Return (x, y) of the center of cell containing provided text 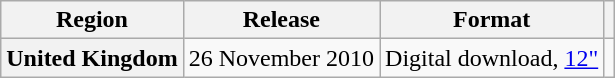
Format (492, 20)
United Kingdom (92, 58)
26 November 2010 (281, 58)
Release (281, 20)
Digital download, 12" (492, 58)
Region (92, 20)
